Find where the given text appears and provide that cell's center as (x, y) coordinate. 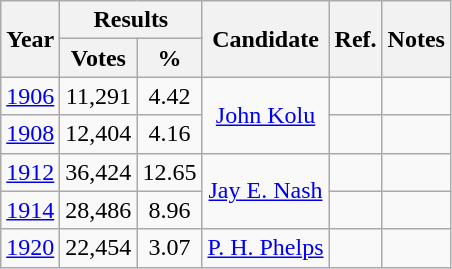
John Kolu (266, 115)
Jay E. Nash (266, 191)
1920 (30, 248)
1908 (30, 134)
11,291 (98, 96)
12.65 (170, 172)
22,454 (98, 248)
1906 (30, 96)
Ref. (356, 39)
% (170, 58)
12,404 (98, 134)
36,424 (98, 172)
28,486 (98, 210)
Votes (98, 58)
4.16 (170, 134)
Results (131, 20)
8.96 (170, 210)
P. H. Phelps (266, 248)
Year (30, 39)
1914 (30, 210)
3.07 (170, 248)
4.42 (170, 96)
1912 (30, 172)
Candidate (266, 39)
Notes (416, 39)
